Return the [X, Y] coordinate for the center point of the cell that contains the specified text.  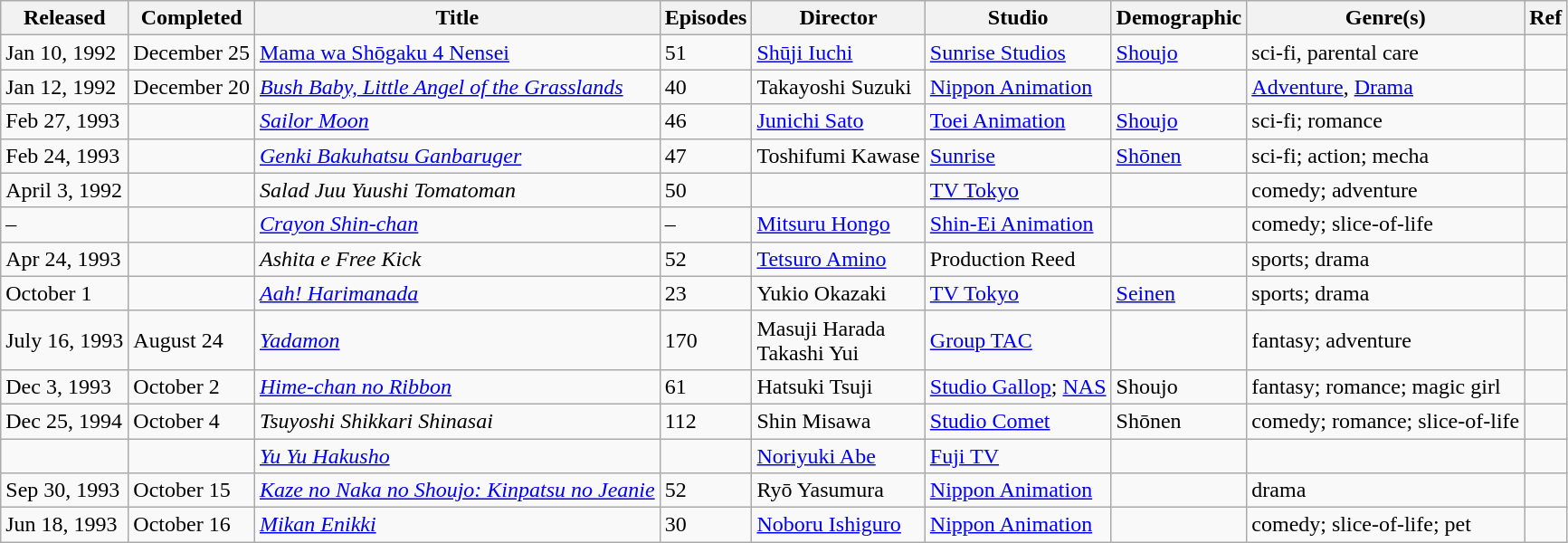
Genre(s) [1386, 18]
Episodes [706, 18]
July 16, 1993 [65, 340]
23 [706, 293]
sci-fi, parental care [1386, 52]
Jan 12, 1992 [65, 87]
Masuji HaradaTakashi Yui [838, 340]
Shūji Iuchi [838, 52]
Mama wa Shōgaku 4 Nensei [457, 52]
Sep 30, 1993 [65, 491]
Dec 3, 1993 [65, 386]
Fuji TV [1018, 455]
50 [706, 190]
October 15 [192, 491]
30 [706, 525]
Ryō Yasumura [838, 491]
Demographic [1179, 18]
Group TAC [1018, 340]
Title [457, 18]
Sunrise Studios [1018, 52]
Jun 18, 1993 [65, 525]
Director [838, 18]
46 [706, 121]
Studio Comet [1018, 421]
October 4 [192, 421]
comedy; adventure [1386, 190]
Studio Gallop; NAS [1018, 386]
August 24 [192, 340]
October 16 [192, 525]
Feb 27, 1993 [65, 121]
Hime-chan no Ribbon [457, 386]
112 [706, 421]
Mikan Enikki [457, 525]
Completed [192, 18]
Noboru Ishiguro [838, 525]
sci-fi; action; mecha [1386, 156]
Yukio Okazaki [838, 293]
Noriyuki Abe [838, 455]
Adventure, Drama [1386, 87]
fantasy; romance; magic girl [1386, 386]
Mitsuru Hongo [838, 224]
51 [706, 52]
Hatsuki Tsuji [838, 386]
Seinen [1179, 293]
170 [706, 340]
Salad Juu Yuushi Tomatoman [457, 190]
Junichi Sato [838, 121]
October 1 [65, 293]
Yu Yu Hakusho [457, 455]
Studio [1018, 18]
Feb 24, 1993 [65, 156]
47 [706, 156]
Apr 24, 1993 [65, 259]
Crayon Shin-chan [457, 224]
comedy; romance; slice-of-life [1386, 421]
Jan 10, 1992 [65, 52]
40 [706, 87]
Aah! Harimanada [457, 293]
Shin Misawa [838, 421]
Toshifumi Kawase [838, 156]
December 25 [192, 52]
Yadamon [457, 340]
April 3, 1992 [65, 190]
Kaze no Naka no Shoujo: Kinpatsu no Jeanie [457, 491]
Sailor Moon [457, 121]
December 20 [192, 87]
October 2 [192, 386]
Genki Bakuhatsu Ganbaruger [457, 156]
fantasy; adventure [1386, 340]
Shin-Ei Animation [1018, 224]
sci-fi; romance [1386, 121]
61 [706, 386]
Bush Baby, Little Angel of the Grasslands [457, 87]
Production Reed [1018, 259]
Dec 25, 1994 [65, 421]
Tetsuro Amino [838, 259]
Ashita e Free Kick [457, 259]
comedy; slice-of-life; pet [1386, 525]
Toei Animation [1018, 121]
Released [65, 18]
Sunrise [1018, 156]
Takayoshi Suzuki [838, 87]
drama [1386, 491]
Ref [1545, 18]
comedy; slice-of-life [1386, 224]
Tsuyoshi Shikkari Shinasai [457, 421]
